Determine the (x, y) coordinate at the center of the cell enclosing the given text.  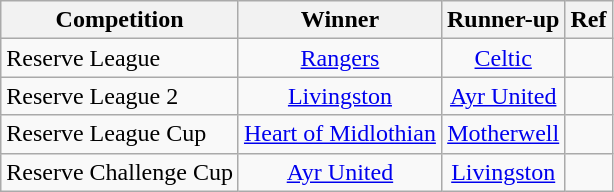
Runner-up (503, 20)
Reserve League (120, 58)
Celtic (503, 58)
Reserve Challenge Cup (120, 172)
Ref (588, 20)
Winner (340, 20)
Reserve League Cup (120, 134)
Reserve League 2 (120, 96)
Rangers (340, 58)
Motherwell (503, 134)
Heart of Midlothian (340, 134)
Competition (120, 20)
